Detect which cell encompasses the target text, then output its (x, y) center coordinate. 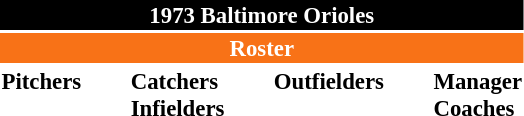
Roster (262, 48)
1973 Baltimore Orioles (262, 15)
